Locate the cell with the specified text and output its [X, Y] center coordinate. 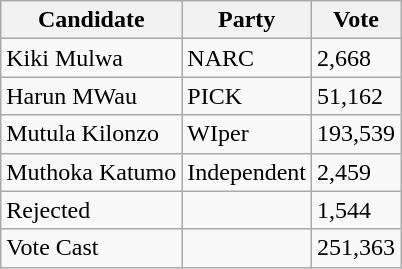
51,162 [356, 96]
2,459 [356, 172]
WIper [247, 134]
Party [247, 20]
Mutula Kilonzo [92, 134]
Vote [356, 20]
Vote Cast [92, 248]
2,668 [356, 58]
193,539 [356, 134]
Rejected [92, 210]
Independent [247, 172]
Candidate [92, 20]
251,363 [356, 248]
Kiki Mulwa [92, 58]
NARC [247, 58]
Muthoka Katumo [92, 172]
Harun MWau [92, 96]
1,544 [356, 210]
PICK [247, 96]
